Detect which cell encompasses the target text, then output its [x, y] center coordinate. 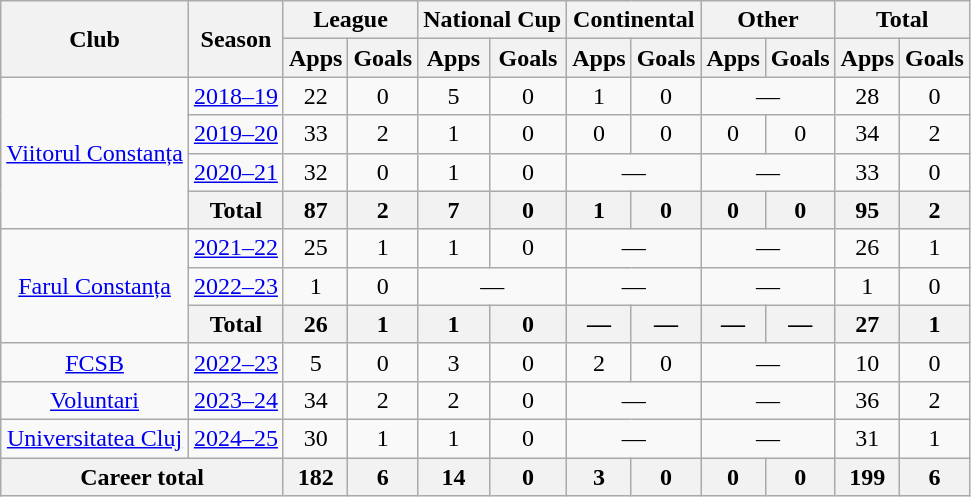
Season [236, 39]
30 [315, 438]
14 [454, 477]
28 [867, 96]
87 [315, 210]
2019–20 [236, 134]
Universitatea Cluj [95, 438]
22 [315, 96]
2024–25 [236, 438]
95 [867, 210]
Viitorul Constanța [95, 153]
25 [315, 248]
36 [867, 400]
Farul Constanța [95, 286]
FCSB [95, 362]
199 [867, 477]
10 [867, 362]
7 [454, 210]
2021–22 [236, 248]
Continental [634, 20]
2020–21 [236, 172]
Career total [142, 477]
31 [867, 438]
Other [768, 20]
27 [867, 324]
32 [315, 172]
182 [315, 477]
Club [95, 39]
2018–19 [236, 96]
League [350, 20]
2023–24 [236, 400]
National Cup [492, 20]
Voluntari [95, 400]
